Determine the (x, y) coordinate at the center of the cell enclosing the given text.  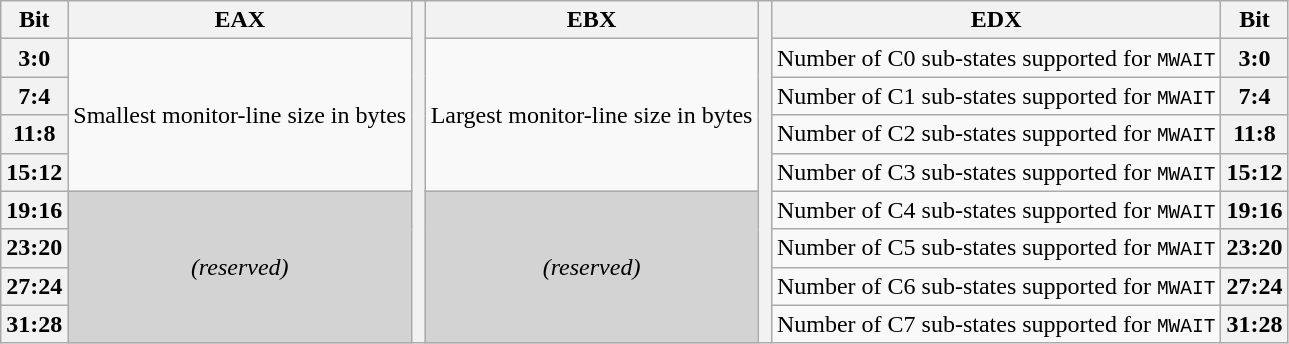
EAX (240, 20)
Number of C4 sub-states supported for MWAIT (996, 210)
Number of C5 sub-states supported for MWAIT (996, 248)
EDX (996, 20)
Number of C0 sub-states supported for MWAIT (996, 58)
Smallest monitor-line size in bytes (240, 115)
Number of C1 sub-states supported for MWAIT (996, 96)
Number of C3 sub-states supported for MWAIT (996, 172)
Largest monitor-line size in bytes (592, 115)
EBX (592, 20)
Number of C7 sub-states supported for MWAIT (996, 324)
Number of C6 sub-states supported for MWAIT (996, 286)
Number of C2 sub-states supported for MWAIT (996, 134)
